Determine the (X, Y) coordinate at the center of the cell enclosing the given text.  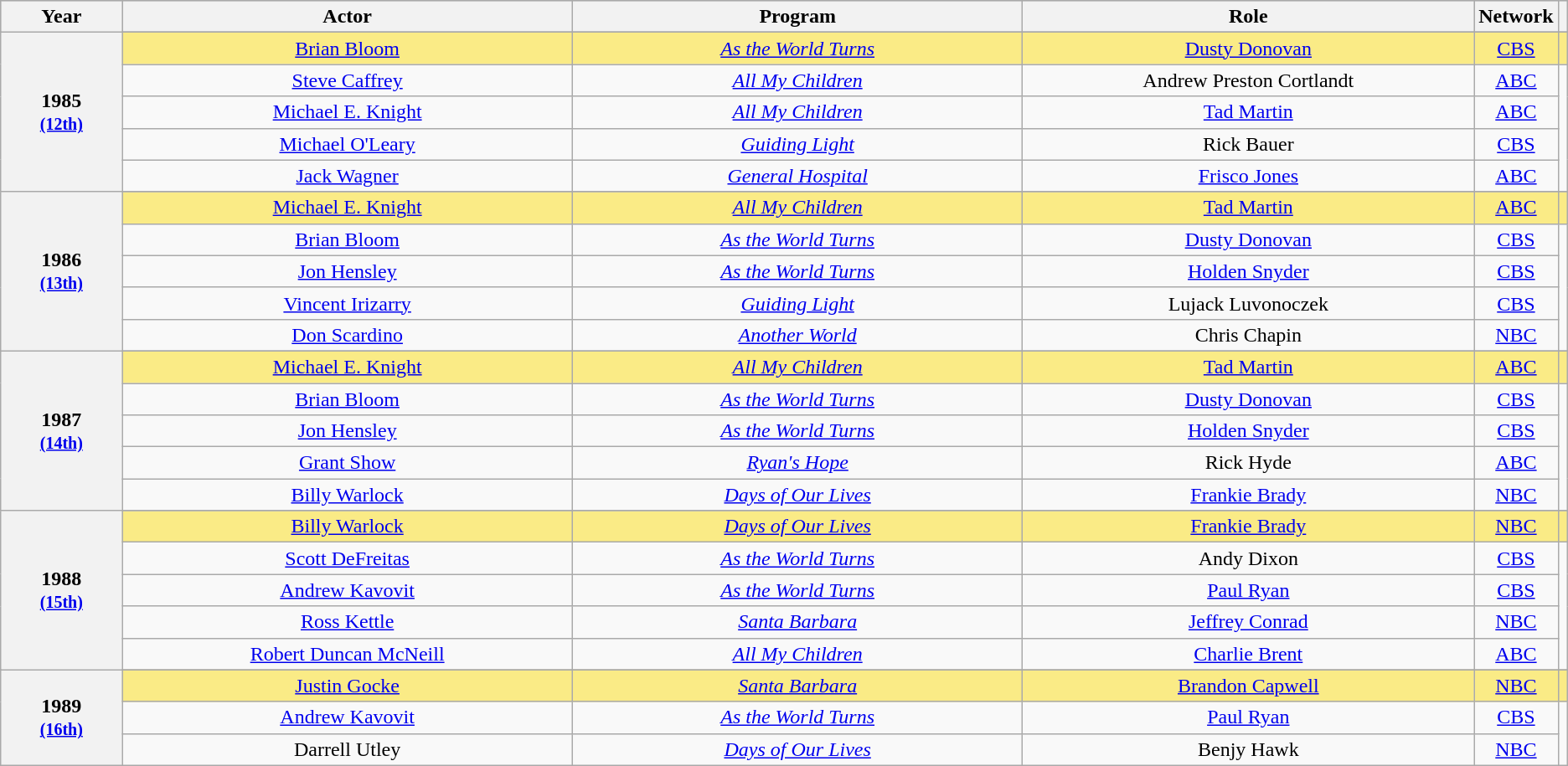
1986 (13th) (62, 271)
Darrell Utley (348, 749)
Network (1516, 17)
Ross Kettle (348, 622)
General Hospital (797, 176)
Don Scardino (348, 335)
Role (1248, 17)
Chris Chapin (1248, 335)
Andrew Preston Cortlandt (1248, 80)
1985 (12th) (62, 112)
Rick Hyde (1248, 463)
Frisco Jones (1248, 176)
1987 (14th) (62, 430)
Vincent Irizarry (348, 303)
Another World (797, 335)
Steve Caffrey (348, 80)
Charlie Brent (1248, 654)
Grant Show (348, 463)
Ryan's Hope (797, 463)
Robert Duncan McNeill (348, 654)
Year (62, 17)
Program (797, 17)
Jack Wagner (348, 176)
Justin Gocke (348, 686)
Actor (348, 17)
1988 (15th) (62, 590)
Jeffrey Conrad (1248, 622)
Brandon Capwell (1248, 686)
Rick Bauer (1248, 144)
Michael O'Leary (348, 144)
Scott DeFreitas (348, 558)
Benjy Hawk (1248, 749)
Lujack Luvonoczek (1248, 303)
1989 (16th) (62, 717)
Andy Dixon (1248, 558)
